Find where the given text appears and provide that cell's center as [X, Y] coordinate. 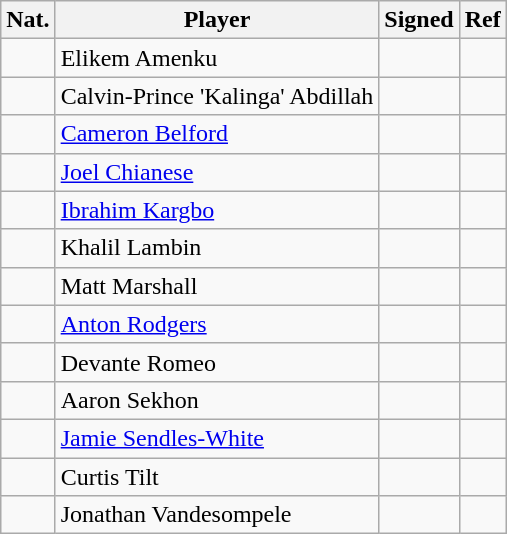
Jamie Sendles-White [217, 438]
Calvin-Prince 'Kalinga' Abdillah [217, 96]
Ref [482, 20]
Anton Rodgers [217, 324]
Elikem Amenku [217, 58]
Jonathan Vandesompele [217, 515]
Curtis Tilt [217, 477]
Nat. [28, 20]
Cameron Belford [217, 134]
Player [217, 20]
Ibrahim Kargbo [217, 210]
Devante Romeo [217, 362]
Aaron Sekhon [217, 400]
Khalil Lambin [217, 248]
Matt Marshall [217, 286]
Signed [419, 20]
Joel Chianese [217, 172]
